Extract the (x, y) coordinate from the center of the cell holding the provided text.  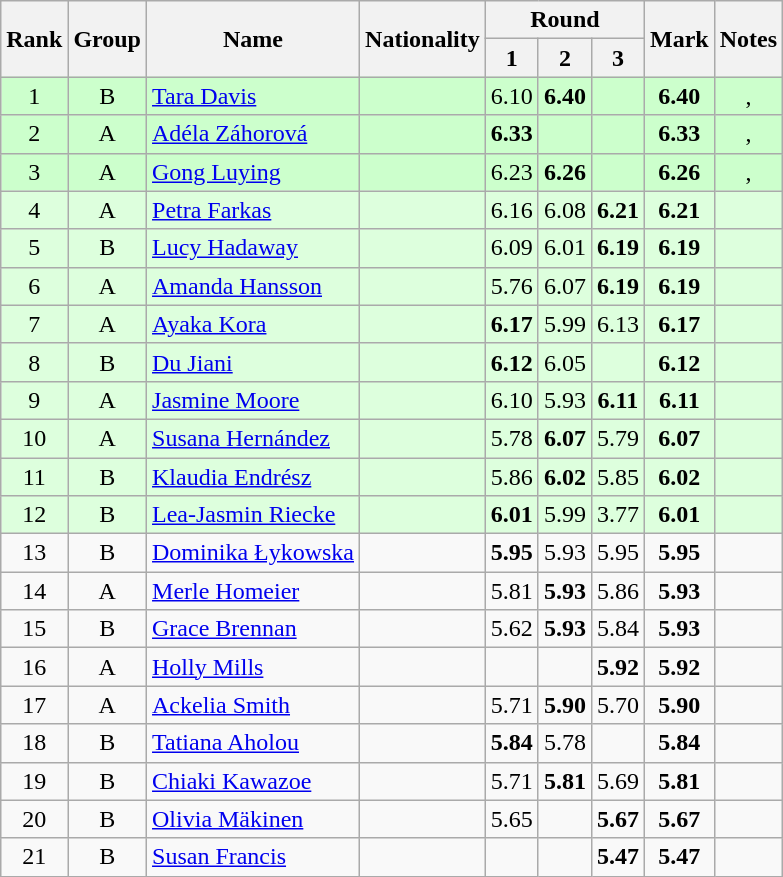
18 (34, 743)
Ackelia Smith (254, 705)
Olivia Mäkinen (254, 819)
Adéla Záhorová (254, 134)
8 (34, 362)
Susan Francis (254, 857)
7 (34, 324)
Rank (34, 39)
5.85 (618, 477)
Name (254, 39)
21 (34, 857)
Notes (748, 39)
4 (34, 210)
17 (34, 705)
Merle Homeier (254, 591)
Susana Hernández (254, 438)
Mark (679, 39)
Holly Mills (254, 667)
14 (34, 591)
15 (34, 629)
6.09 (512, 248)
Du Jiani (254, 362)
Gong Luying (254, 172)
9 (34, 400)
Lea-Jasmin Riecke (254, 515)
5.76 (512, 286)
6 (34, 286)
Nationality (423, 39)
12 (34, 515)
6.16 (512, 210)
6.05 (564, 362)
Dominika Łykowska (254, 553)
Ayaka Kora (254, 324)
11 (34, 477)
10 (34, 438)
Round (564, 20)
3.77 (618, 515)
20 (34, 819)
5.79 (618, 438)
Tara Davis (254, 96)
Tatiana Aholou (254, 743)
6.08 (564, 210)
5.65 (512, 819)
6.13 (618, 324)
5.62 (512, 629)
Chiaki Kawazoe (254, 781)
5.70 (618, 705)
Klaudia Endrész (254, 477)
Amanda Hansson (254, 286)
19 (34, 781)
5 (34, 248)
13 (34, 553)
5.69 (618, 781)
Lucy Hadaway (254, 248)
16 (34, 667)
Jasmine Moore (254, 400)
Grace Brennan (254, 629)
6.23 (512, 172)
Petra Farkas (254, 210)
Group (108, 39)
